Output the (x, y) coordinate of the center of the cell containing the given text.  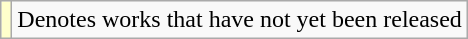
Denotes works that have not yet been released (240, 20)
